Capture the cell that displays the provided text and extract its (x, y) central coordinate. 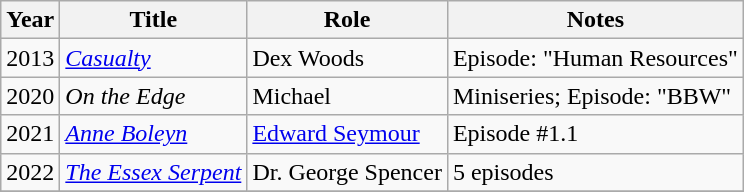
5 episodes (595, 172)
On the Edge (154, 96)
Casualty (154, 58)
Michael (348, 96)
2022 (30, 172)
Episode: "Human Resources" (595, 58)
2020 (30, 96)
Miniseries; Episode: "BBW" (595, 96)
The Essex Serpent (154, 172)
Dex Woods (348, 58)
Title (154, 20)
Edward Seymour (348, 134)
Dr. George Spencer (348, 172)
Year (30, 20)
Notes (595, 20)
2013 (30, 58)
Episode #1.1 (595, 134)
Role (348, 20)
2021 (30, 134)
Anne Boleyn (154, 134)
